Scan for the cell matching the given text and deliver its (X, Y) coordinate at center. 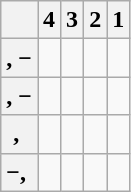
1 (118, 20)
, (20, 134)
4 (50, 20)
−, (20, 172)
2 (96, 20)
3 (72, 20)
